Pinpoint the cell where the given text exists, returning its [X, Y] midpoint coordinate. 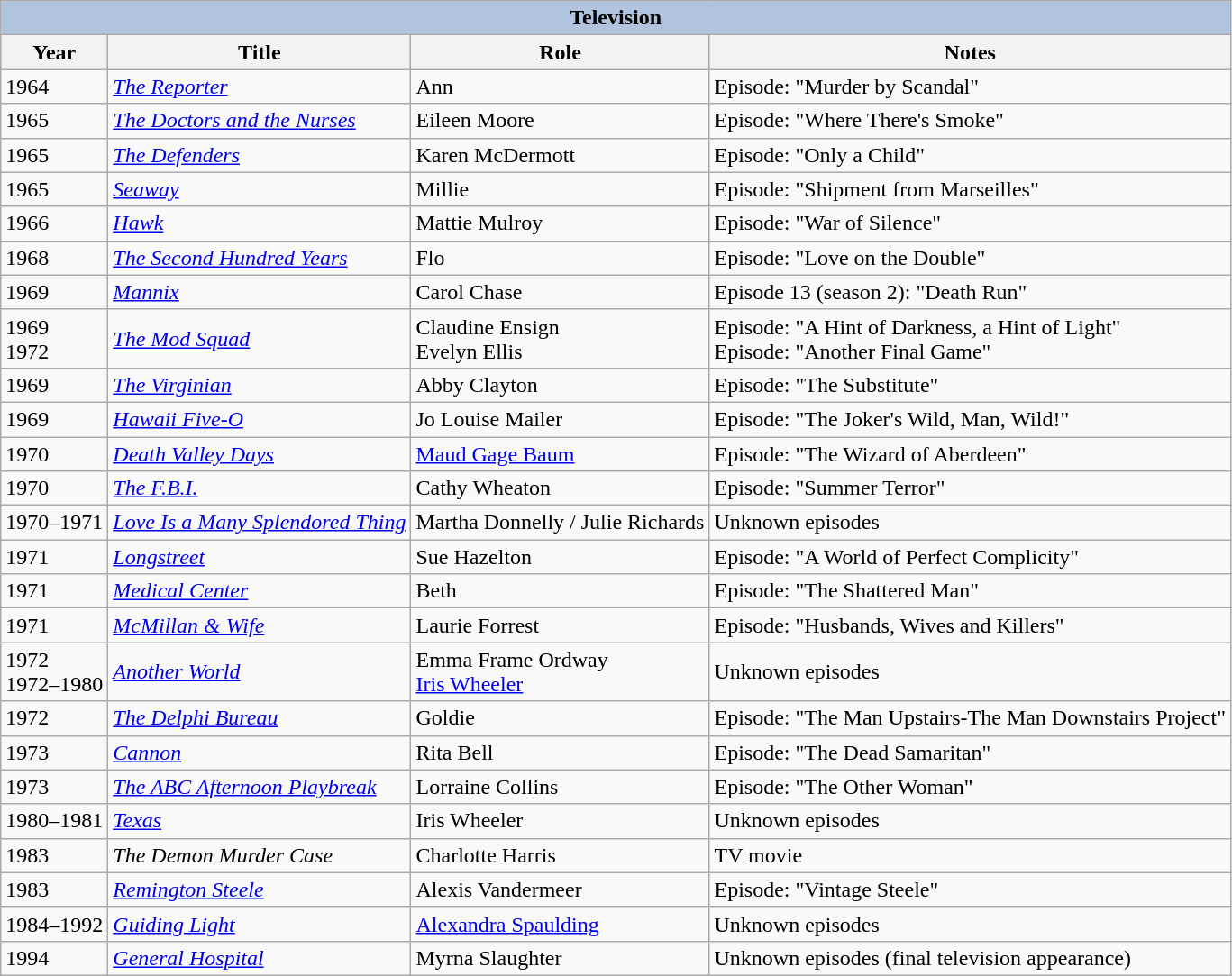
Goldie [561, 718]
Mattie Mulroy [561, 223]
Episode: "The Other Woman" [970, 787]
1966 [54, 223]
Unknown episodes (final television appearance) [970, 958]
Episode: "Love on the Double" [970, 258]
Episode: "The Wizard of Aberdeen" [970, 453]
Martha Donnelly / Julie Richards [561, 523]
Episode: "Husbands, Wives and Killers" [970, 625]
Another World [260, 672]
Ann [561, 87]
The Reporter [260, 87]
Millie [561, 189]
Episode 13 (season 2): "Death Run" [970, 292]
The F.B.I. [260, 488]
Year [54, 52]
Rita Bell [561, 753]
TV movie [970, 855]
19721972–1980 [54, 672]
Laurie Forrest [561, 625]
Episode: "Shipment from Marseilles" [970, 189]
Charlotte Harris [561, 855]
Episode: "Murder by Scandal" [970, 87]
1980–1981 [54, 821]
Love Is a Many Splendored Thing [260, 523]
Karen McDermott [561, 155]
Maud Gage Baum [561, 453]
Episode: "Vintage Steele" [970, 889]
Medical Center [260, 591]
The Demon Murder Case [260, 855]
Iris Wheeler [561, 821]
The Doctors and the Nurses [260, 121]
The Defenders [260, 155]
Jo Louise Mailer [561, 419]
McMillan & Wife [260, 625]
Alexis Vandermeer [561, 889]
Cannon [260, 753]
Episode: "The Substitute" [970, 385]
Episode: "Summer Terror" [970, 488]
Hawk [260, 223]
The Delphi Bureau [260, 718]
1994 [54, 958]
1964 [54, 87]
The Mod Squad [260, 339]
Hawaii Five-O [260, 419]
Seaway [260, 189]
The Second Hundred Years [260, 258]
Myrna Slaughter [561, 958]
Episode: "Where There's Smoke" [970, 121]
Episode: "A Hint of Darkness, a Hint of Light"Episode: "Another Final Game" [970, 339]
Eileen Moore [561, 121]
Flo [561, 258]
Episode: "The Shattered Man" [970, 591]
Episode: "Only a Child" [970, 155]
Episode: "War of Silence" [970, 223]
19691972 [54, 339]
Television [616, 18]
The Virginian [260, 385]
Cathy Wheaton [561, 488]
Texas [260, 821]
Abby Clayton [561, 385]
1984–1992 [54, 924]
Mannix [260, 292]
Sue Hazelton [561, 557]
1972 [54, 718]
Notes [970, 52]
Role [561, 52]
The ABC Afternoon Playbreak [260, 787]
Episode: "The Dead Samaritan" [970, 753]
Claudine EnsignEvelyn Ellis [561, 339]
Beth [561, 591]
Guiding Light [260, 924]
Carol Chase [561, 292]
Lorraine Collins [561, 787]
Longstreet [260, 557]
Episode: "A World of Perfect Complicity" [970, 557]
Remington Steele [260, 889]
1970–1971 [54, 523]
Episode: "The Joker's Wild, Man, Wild!" [970, 419]
Death Valley Days [260, 453]
General Hospital [260, 958]
Emma Frame OrdwayIris Wheeler [561, 672]
Episode: "The Man Upstairs-The Man Downstairs Project" [970, 718]
Title [260, 52]
Alexandra Spaulding [561, 924]
1968 [54, 258]
